Capture the cell that displays the provided text and extract its [x, y] central coordinate. 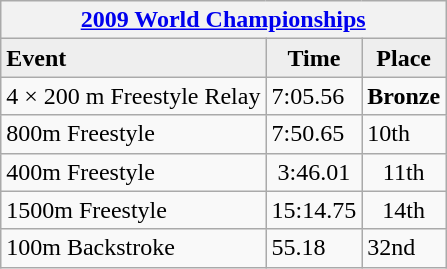
1500m Freestyle [134, 210]
7:50.65 [314, 134]
15:14.75 [314, 210]
14th [404, 210]
2009 World Championships [224, 20]
3:46.01 [314, 172]
Bronze [404, 96]
100m Backstroke [134, 248]
800m Freestyle [134, 134]
Time [314, 58]
11th [404, 172]
55.18 [314, 248]
400m Freestyle [134, 172]
Event [134, 58]
4 × 200 m Freestyle Relay [134, 96]
Place [404, 58]
10th [404, 134]
7:05.56 [314, 96]
32nd [404, 248]
